Pinpoint the cell where the given text exists, returning its (x, y) midpoint coordinate. 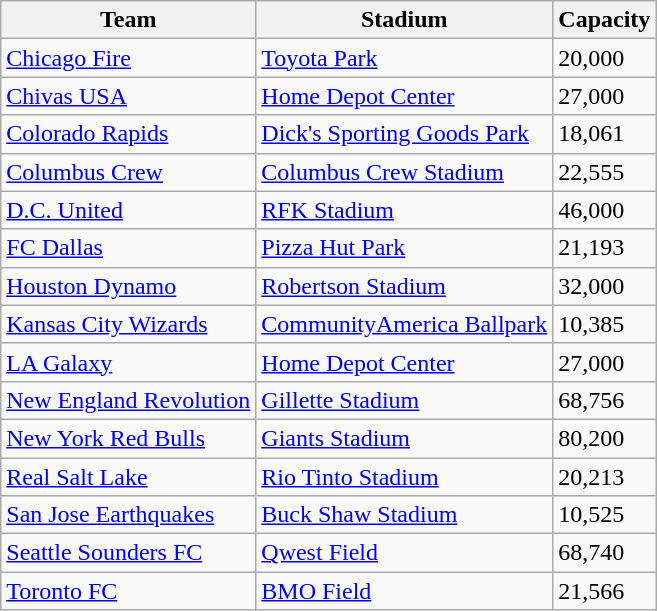
68,756 (604, 400)
Real Salt Lake (128, 477)
20,000 (604, 58)
New York Red Bulls (128, 438)
San Jose Earthquakes (128, 515)
Colorado Rapids (128, 134)
Pizza Hut Park (404, 248)
Toyota Park (404, 58)
Qwest Field (404, 553)
21,566 (604, 591)
Columbus Crew Stadium (404, 172)
22,555 (604, 172)
20,213 (604, 477)
D.C. United (128, 210)
Stadium (404, 20)
CommunityAmerica Ballpark (404, 324)
Kansas City Wizards (128, 324)
10,385 (604, 324)
46,000 (604, 210)
18,061 (604, 134)
FC Dallas (128, 248)
Houston Dynamo (128, 286)
LA Galaxy (128, 362)
Capacity (604, 20)
10,525 (604, 515)
Toronto FC (128, 591)
Seattle Sounders FC (128, 553)
Giants Stadium (404, 438)
21,193 (604, 248)
BMO Field (404, 591)
Robertson Stadium (404, 286)
Team (128, 20)
32,000 (604, 286)
Chivas USA (128, 96)
Gillette Stadium (404, 400)
RFK Stadium (404, 210)
Dick's Sporting Goods Park (404, 134)
Chicago Fire (128, 58)
80,200 (604, 438)
Rio Tinto Stadium (404, 477)
68,740 (604, 553)
New England Revolution (128, 400)
Buck Shaw Stadium (404, 515)
Columbus Crew (128, 172)
